Pinpoint the cell where the given text exists, returning its (x, y) midpoint coordinate. 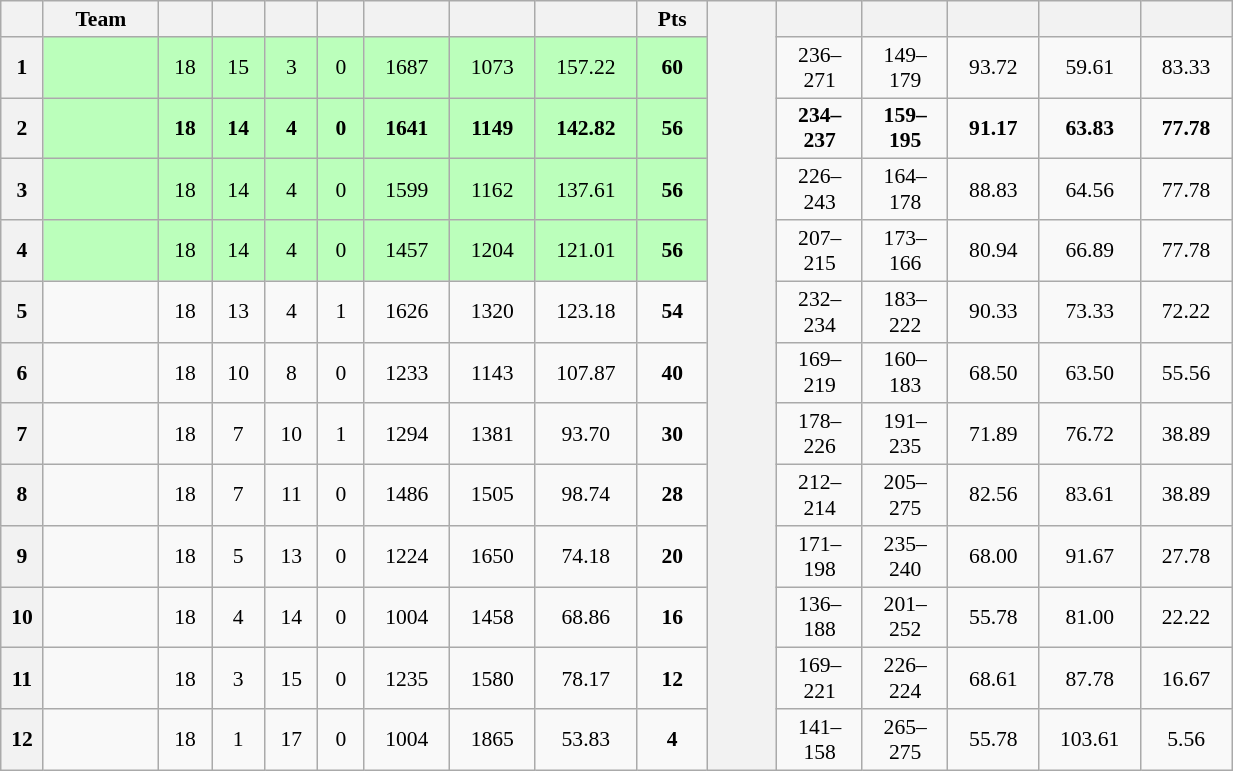
103.61 (1090, 740)
171–198 (820, 556)
178–226 (820, 434)
169–219 (820, 372)
226–224 (905, 678)
Team (100, 19)
169–221 (820, 678)
159–195 (905, 128)
87.78 (1090, 678)
1381 (493, 434)
226–243 (820, 190)
63.50 (1090, 372)
2 (22, 128)
235–240 (905, 556)
236–271 (820, 68)
16.67 (1186, 678)
1650 (493, 556)
1626 (407, 312)
149–179 (905, 68)
53.83 (586, 740)
68.86 (586, 618)
173–166 (905, 250)
68.50 (994, 372)
207–215 (820, 250)
164–178 (905, 190)
157.22 (586, 68)
121.01 (586, 250)
71.89 (994, 434)
1320 (493, 312)
1149 (493, 128)
91.17 (994, 128)
1865 (493, 740)
98.74 (586, 496)
16 (672, 618)
66.89 (1090, 250)
28 (672, 496)
9 (22, 556)
142.82 (586, 128)
72.22 (1186, 312)
1687 (407, 68)
1505 (493, 496)
1235 (407, 678)
137.61 (586, 190)
191–235 (905, 434)
1143 (493, 372)
40 (672, 372)
1204 (493, 250)
205–275 (905, 496)
93.70 (586, 434)
212–214 (820, 496)
82.56 (994, 496)
55.56 (1186, 372)
1457 (407, 250)
107.87 (586, 372)
1073 (493, 68)
201–252 (905, 618)
54 (672, 312)
81.00 (1090, 618)
73.33 (1090, 312)
22.22 (1186, 618)
83.33 (1186, 68)
91.67 (1090, 556)
80.94 (994, 250)
1294 (407, 434)
17 (292, 740)
141–158 (820, 740)
78.17 (586, 678)
183–222 (905, 312)
1458 (493, 618)
60 (672, 68)
76.72 (1090, 434)
Pts (672, 19)
59.61 (1090, 68)
5.56 (1186, 740)
74.18 (586, 556)
88.83 (994, 190)
232–234 (820, 312)
27.78 (1186, 556)
1162 (493, 190)
234–237 (820, 128)
1599 (407, 190)
68.61 (994, 678)
1224 (407, 556)
90.33 (994, 312)
123.18 (586, 312)
20 (672, 556)
30 (672, 434)
160–183 (905, 372)
93.72 (994, 68)
1641 (407, 128)
64.56 (1090, 190)
1486 (407, 496)
265–275 (905, 740)
63.83 (1090, 128)
1233 (407, 372)
1580 (493, 678)
83.61 (1090, 496)
6 (22, 372)
136–188 (820, 618)
68.00 (994, 556)
